Identify which cell holds the provided text, then report its [x, y] central coordinate. 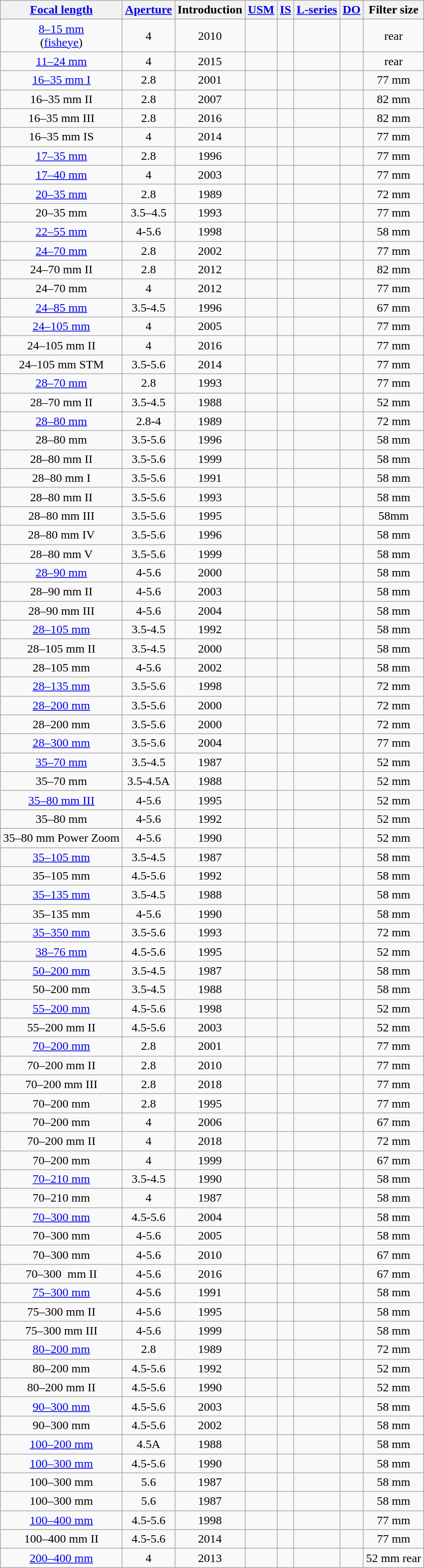
24–105 mm STM [62, 364]
USM [261, 10]
DO [351, 10]
35–350 mm [62, 933]
28–80 mm III [62, 516]
11–24 mm [62, 61]
70–200 mm III [62, 1084]
16–35 mm I [62, 80]
35–80 mm Power Zoom [62, 838]
35–80 mm III [62, 800]
75–300 mm III [62, 1331]
2.8-4 [148, 421]
28–90 mm [62, 573]
200–400 mm [62, 1558]
80–200 mm II [62, 1387]
28–135 mm [62, 686]
2007 [210, 99]
58mm [394, 516]
28–70 mm [62, 383]
L-series [317, 10]
28–90 mm III [62, 611]
3.5-4.5A [148, 781]
52 mm rear [394, 1558]
Introduction [210, 10]
28–80 mm V [62, 554]
75–300 mm II [62, 1312]
28–80 mm I [62, 478]
75–300 mm [62, 1293]
24–70 mm II [62, 270]
55–200 mm II [62, 1027]
3.5–4.5 [148, 213]
24–105 mm II [62, 345]
28–105 mm II [62, 649]
17–35 mm [62, 156]
Aperture [148, 10]
4.5A [148, 1444]
38–76 mm [62, 952]
16–35 mm III [62, 118]
22–55 mm [62, 231]
100–400 mm [62, 1520]
8–15 mm (fisheye) [62, 36]
2013 [210, 1558]
17–40 mm [62, 175]
IS [286, 10]
16–35 mm II [62, 99]
55–200 mm [62, 1008]
100–200 mm [62, 1444]
28–300 mm [62, 743]
35–80 mm [62, 819]
2015 [210, 61]
100–400 mm II [62, 1539]
70–300 mm II [62, 1274]
28–70 mm II [62, 402]
Filter size [394, 10]
Focal length [62, 10]
28–80 mm IV [62, 535]
2006 [210, 1122]
24–85 mm [62, 308]
28–90 mm II [62, 592]
24–105 mm [62, 327]
16–35 mm IS [62, 137]
